Extract the [X, Y] coordinate from the center of the cell holding the provided text.  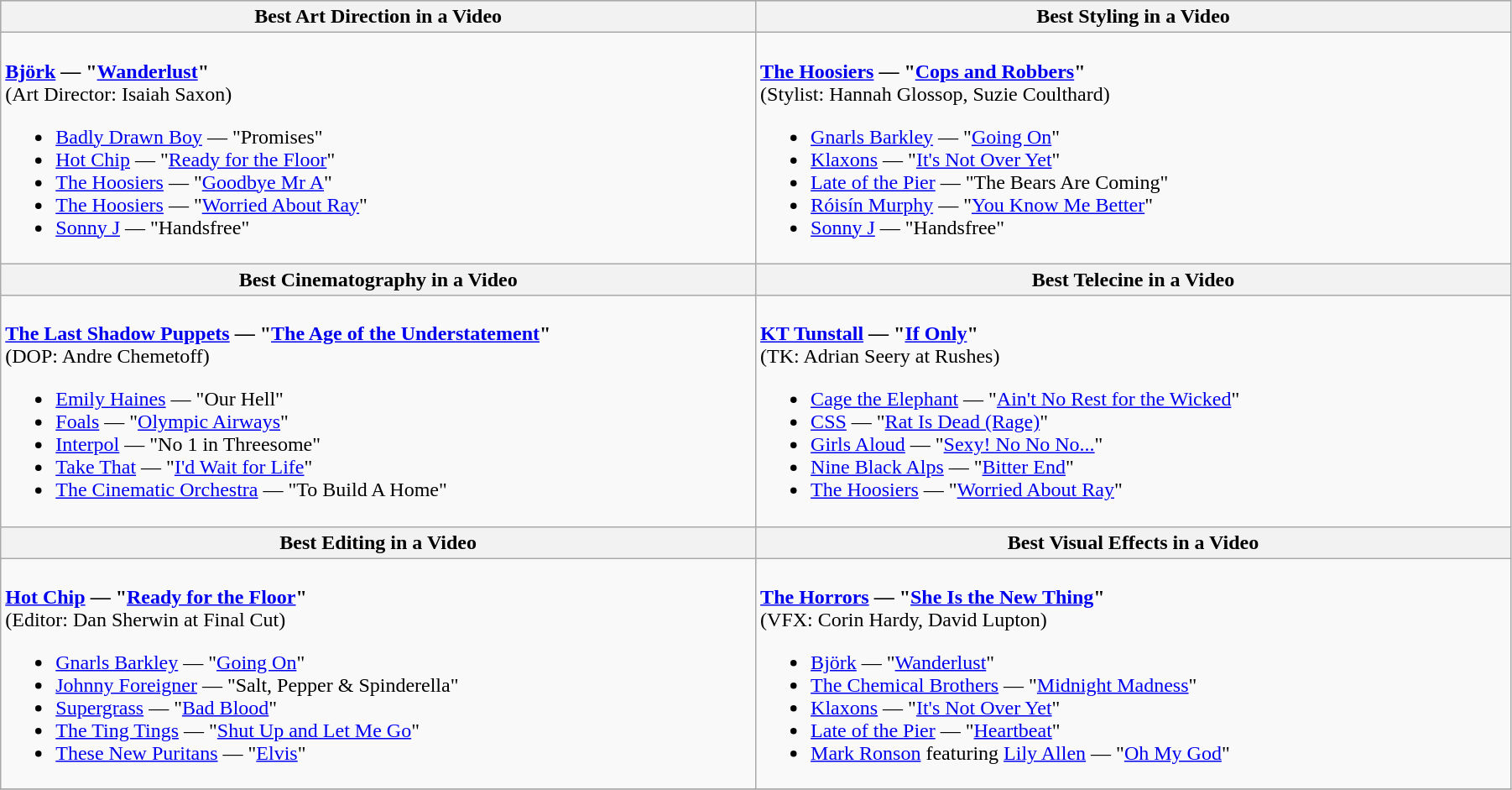
Best Telecine in a Video [1134, 280]
Best Art Direction in a Video [378, 17]
Best Styling in a Video [1134, 17]
Best Editing in a Video [378, 542]
Best Cinematography in a Video [378, 280]
Best Visual Effects in a Video [1134, 542]
